Capture the cell that displays the provided text and extract its (X, Y) central coordinate. 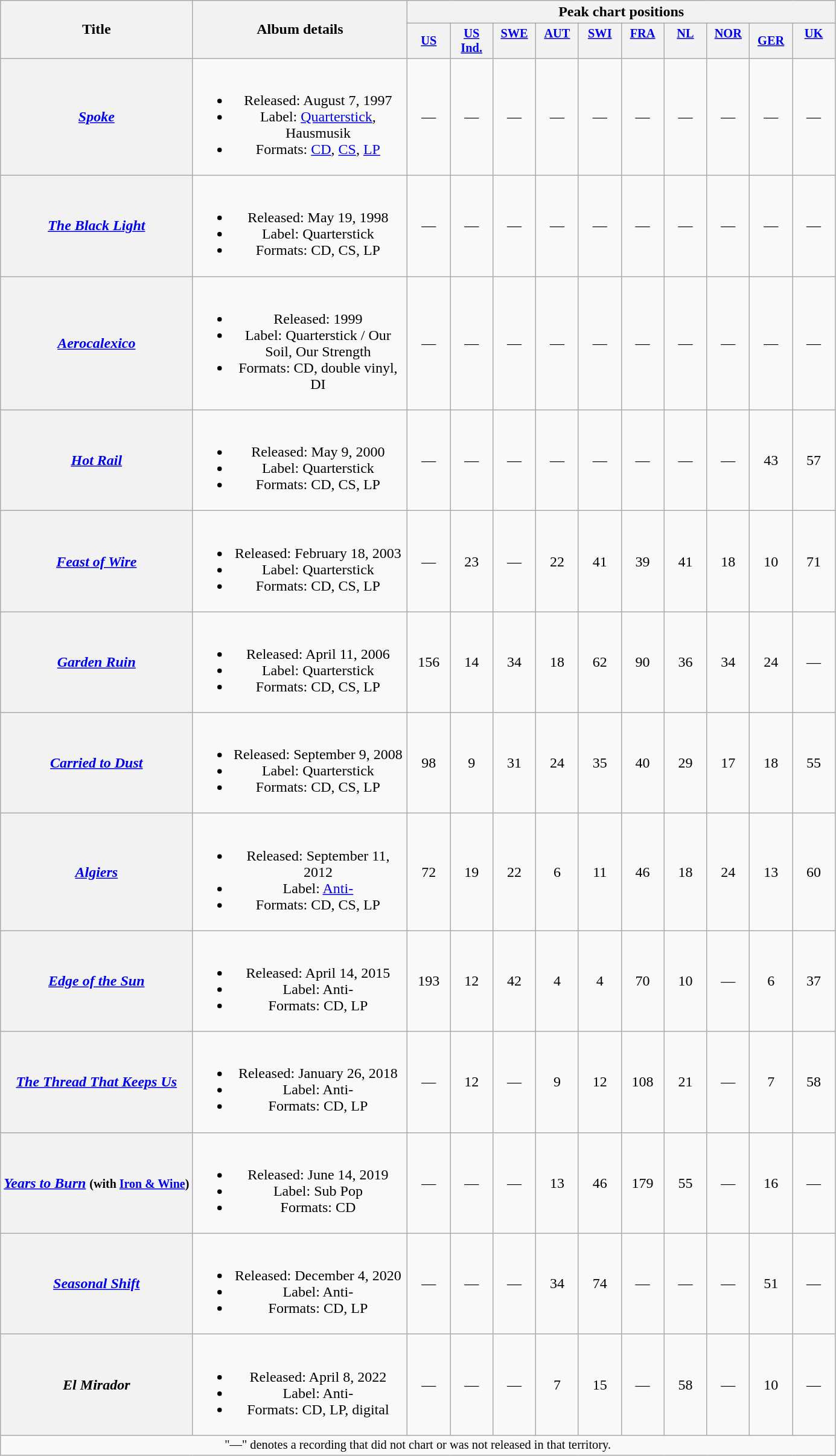
NL (686, 41)
"—" denotes a recording that did not chart or was not released in that territory. (418, 1445)
35 (600, 763)
57 (814, 460)
Released: 1999Label: Quarterstick / Our Soil, Our StrengthFormats: CD, double vinyl, DI (300, 343)
Released: April 11, 2006Label: QuarterstickFormats: CD, CS, LP (300, 662)
Album details (300, 30)
Released: May 19, 1998Label: QuarterstickFormats: CD, CS, LP (300, 226)
Feast of Wire (97, 562)
72 (429, 872)
AUT (557, 41)
15 (600, 1384)
193 (429, 981)
Edge of the Sun (97, 981)
156 (429, 662)
Released: June 14, 2019Label: Sub PopFormats: CD (300, 1182)
17 (728, 763)
GER (771, 41)
108 (642, 1082)
The Black Light (97, 226)
16 (771, 1182)
FRA (642, 41)
74 (600, 1284)
40 (642, 763)
98 (429, 763)
SWE (514, 41)
Hot Rail (97, 460)
Peak chart positions (622, 12)
Released: February 18, 2003Label: QuarterstickFormats: CD, CS, LP (300, 562)
37 (814, 981)
19 (472, 872)
Years to Burn (with Iron & Wine) (97, 1182)
29 (686, 763)
21 (686, 1082)
Released: May 9, 2000Label: QuarterstickFormats: CD, CS, LP (300, 460)
179 (642, 1182)
NOR (728, 41)
Title (97, 30)
UK (814, 41)
The Thread That Keeps Us (97, 1082)
Released: August 7, 1997Label: Quarterstick, HausmusikFormats: CD, CS, LP (300, 117)
42 (514, 981)
Released: April 14, 2015Label: Anti-Formats: CD, LP (300, 981)
El Mirador (97, 1384)
11 (600, 872)
23 (472, 562)
Released: September 9, 2008Label: QuarterstickFormats: CD, CS, LP (300, 763)
Released: January 26, 2018Label: Anti-Formats: CD, LP (300, 1082)
62 (600, 662)
60 (814, 872)
31 (514, 763)
70 (642, 981)
USInd. (472, 41)
Released: December 4, 2020Label: Anti-Formats: CD, LP (300, 1284)
Spoke (97, 117)
Seasonal Shift (97, 1284)
39 (642, 562)
Released: April 8, 2022Label: Anti-Formats: CD, LP, digital (300, 1384)
US (429, 41)
90 (642, 662)
71 (814, 562)
43 (771, 460)
Algiers (97, 872)
Garden Ruin (97, 662)
36 (686, 662)
Released: September 11, 2012Label: Anti-Formats: CD, CS, LP (300, 872)
14 (472, 662)
Carried to Dust (97, 763)
SWI (600, 41)
Aerocalexico (97, 343)
51 (771, 1284)
